Identify which cell holds the provided text, then report its (x, y) central coordinate. 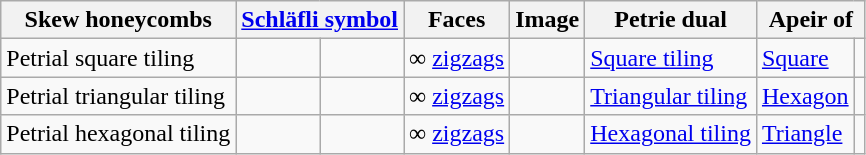
Square tiling (671, 58)
Petrial square tiling (118, 58)
Petrial triangular tiling (118, 96)
Schläfli symbol (320, 20)
Hexagonal tiling (671, 134)
Hexagon (805, 96)
Petrie dual (671, 20)
Skew honeycombs (118, 20)
Petrial hexagonal tiling (118, 134)
Square (805, 58)
Faces (457, 20)
Triangle (805, 134)
Apeir of (810, 20)
Image (548, 20)
Triangular tiling (671, 96)
